Locate the cell with the specified text and output its [X, Y] center coordinate. 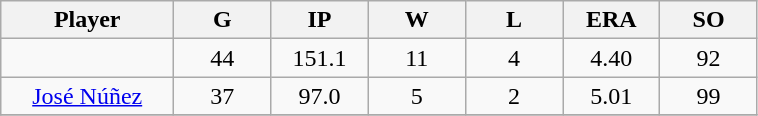
37 [222, 96]
2 [514, 96]
Player [88, 20]
José Núñez [88, 96]
5 [416, 96]
ERA [612, 20]
G [222, 20]
97.0 [320, 96]
151.1 [320, 58]
11 [416, 58]
SO [708, 20]
W [416, 20]
5.01 [612, 96]
92 [708, 58]
99 [708, 96]
L [514, 20]
4.40 [612, 58]
44 [222, 58]
4 [514, 58]
IP [320, 20]
